Search for the cell housing the specified text and yield its [x, y] center coordinate. 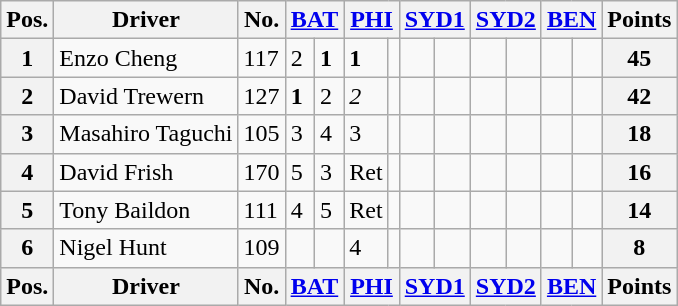
42 [640, 96]
45 [640, 58]
16 [640, 172]
109 [262, 248]
David Trewern [146, 96]
18 [640, 134]
Nigel Hunt [146, 248]
David Frish [146, 172]
117 [262, 58]
127 [262, 96]
170 [262, 172]
8 [640, 248]
6 [28, 248]
Enzo Cheng [146, 58]
105 [262, 134]
14 [640, 210]
Masahiro Taguchi [146, 134]
111 [262, 210]
Tony Baildon [146, 210]
